From the cell containing the given text, extract its center point as (x, y) coordinate. 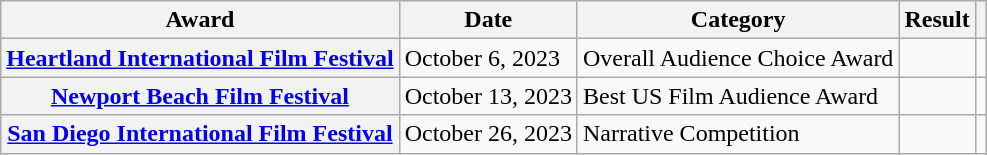
Award (200, 20)
Heartland International Film Festival (200, 58)
October 13, 2023 (488, 96)
Overall Audience Choice Award (738, 58)
October 6, 2023 (488, 58)
Narrative Competition (738, 134)
Category (738, 20)
Best US Film Audience Award (738, 96)
Newport Beach Film Festival (200, 96)
October 26, 2023 (488, 134)
Date (488, 20)
San Diego International Film Festival (200, 134)
Result (937, 20)
